For the text-containing cell, return its midpoint in [X, Y] coordinate format. 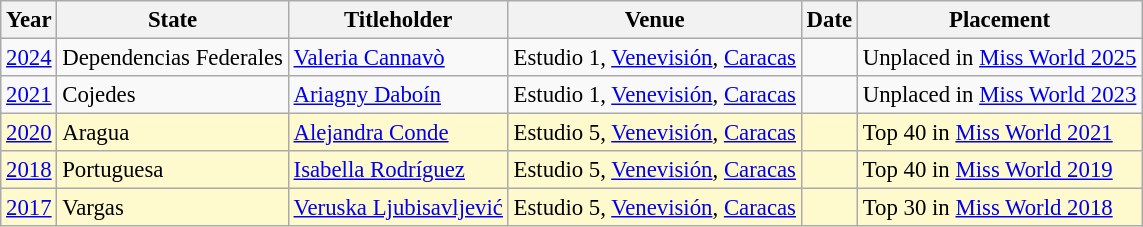
Valeria Cannavò [398, 58]
Veruska Ljubisavljević [398, 208]
Placement [999, 20]
Portuguesa [172, 170]
2017 [29, 208]
Venue [654, 20]
Vargas [172, 208]
Dependencias Federales [172, 58]
2020 [29, 133]
2021 [29, 95]
Date [829, 20]
Top 40 in Miss World 2021 [999, 133]
State [172, 20]
Unplaced in Miss World 2025 [999, 58]
Cojedes [172, 95]
Top 30 in Miss World 2018 [999, 208]
2018 [29, 170]
Unplaced in Miss World 2023 [999, 95]
Ariagny Daboín [398, 95]
Titleholder [398, 20]
Alejandra Conde [398, 133]
2024 [29, 58]
Year [29, 20]
Isabella Rodríguez [398, 170]
Top 40 in Miss World 2019 [999, 170]
Aragua [172, 133]
